Find where the given text appears and provide that cell's center as (X, Y) coordinate. 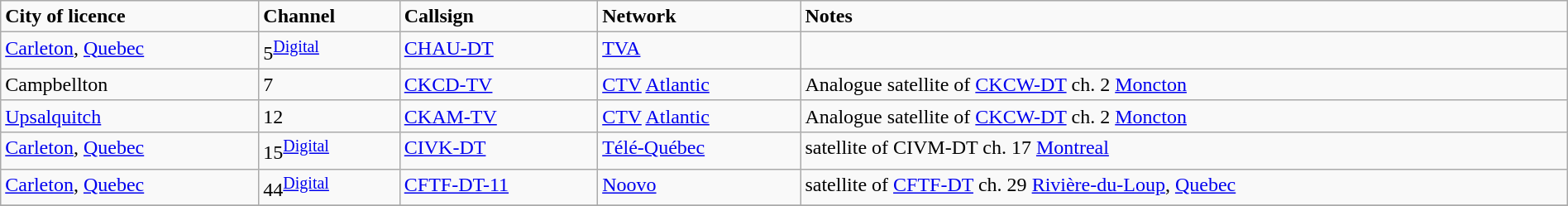
Notes (1184, 17)
City of licence (130, 17)
CFTF-DT-11 (498, 187)
Upsalquitch (130, 116)
CIVK-DT (498, 151)
Callsign (498, 17)
satellite of CIVM-DT ch. 17 Montreal (1184, 151)
CKAM-TV (498, 116)
Channel (329, 17)
Network (700, 17)
CKCD-TV (498, 84)
TVA (700, 51)
12 (329, 116)
Télé-Québec (700, 151)
CHAU-DT (498, 51)
15Digital (329, 151)
Campbellton (130, 84)
Noovo (700, 187)
7 (329, 84)
satellite of CFTF-DT ch. 29 Rivière-du-Loup, Quebec (1184, 187)
44Digital (329, 187)
5Digital (329, 51)
